Detect which cell encompasses the target text, then output its [X, Y] center coordinate. 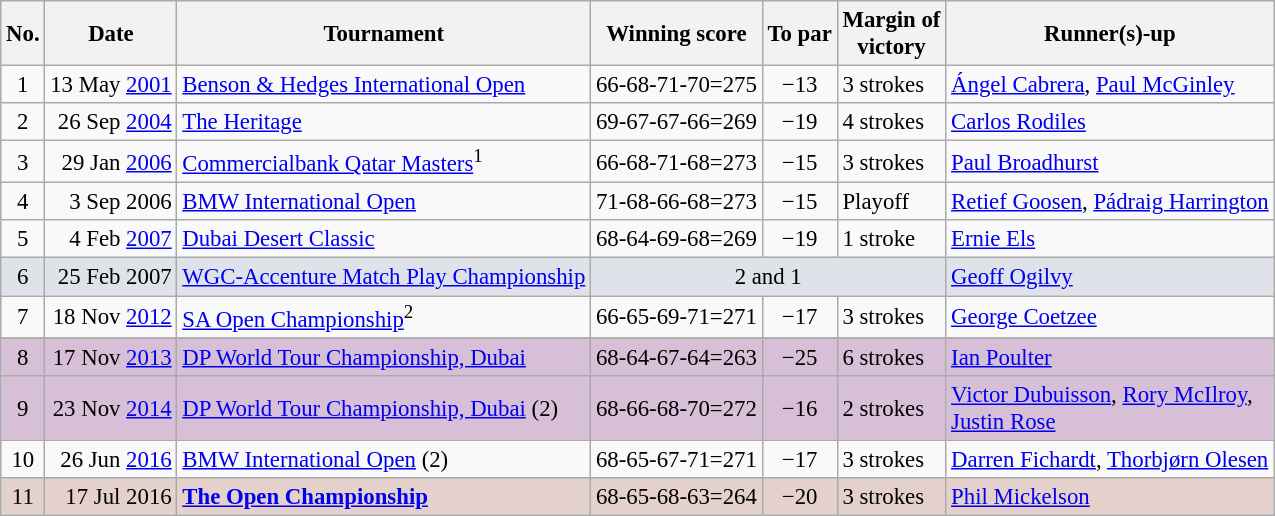
17 Nov 2013 [111, 357]
−25 [800, 357]
1 [23, 85]
Victor Dubuisson, Rory McIlroy, Justin Rose [1110, 408]
Paul Broadhurst [1110, 162]
The Open Championship [384, 497]
The Heritage [384, 122]
66-68-71-68=273 [677, 162]
2 strokes [892, 408]
9 [23, 408]
3 Sep 2006 [111, 202]
To par [800, 34]
Playoff [892, 202]
3 [23, 162]
−20 [800, 497]
23 Nov 2014 [111, 408]
BMW International Open (2) [384, 459]
11 [23, 497]
Phil Mickelson [1110, 497]
8 [23, 357]
4 strokes [892, 122]
68-66-68-70=272 [677, 408]
68-65-67-71=271 [677, 459]
68-65-68-63=264 [677, 497]
Geoff Ogilvy [1110, 277]
George Coetzee [1110, 317]
BMW International Open [384, 202]
7 [23, 317]
6 [23, 277]
4 Feb 2007 [111, 239]
Date [111, 34]
5 [23, 239]
Commercialbank Qatar Masters1 [384, 162]
Dubai Desert Classic [384, 239]
66-68-71-70=275 [677, 85]
Ian Poulter [1110, 357]
6 strokes [892, 357]
2 [23, 122]
71-68-66-68=273 [677, 202]
18 Nov 2012 [111, 317]
68-64-69-68=269 [677, 239]
−13 [800, 85]
26 Sep 2004 [111, 122]
Retief Goosen, Pádraig Harrington [1110, 202]
Darren Fichardt, Thorbjørn Olesen [1110, 459]
17 Jul 2016 [111, 497]
4 [23, 202]
Runner(s)-up [1110, 34]
No. [23, 34]
Winning score [677, 34]
Carlos Rodiles [1110, 122]
26 Jun 2016 [111, 459]
1 stroke [892, 239]
29 Jan 2006 [111, 162]
WGC-Accenture Match Play Championship [384, 277]
Margin ofvictory [892, 34]
Ernie Els [1110, 239]
25 Feb 2007 [111, 277]
68-64-67-64=263 [677, 357]
−16 [800, 408]
69-67-67-66=269 [677, 122]
10 [23, 459]
Ángel Cabrera, Paul McGinley [1110, 85]
DP World Tour Championship, Dubai [384, 357]
DP World Tour Championship, Dubai (2) [384, 408]
Tournament [384, 34]
66-65-69-71=271 [677, 317]
SA Open Championship2 [384, 317]
2 and 1 [768, 277]
Benson & Hedges International Open [384, 85]
13 May 2001 [111, 85]
